Search for the cell housing the specified text and yield its (x, y) center coordinate. 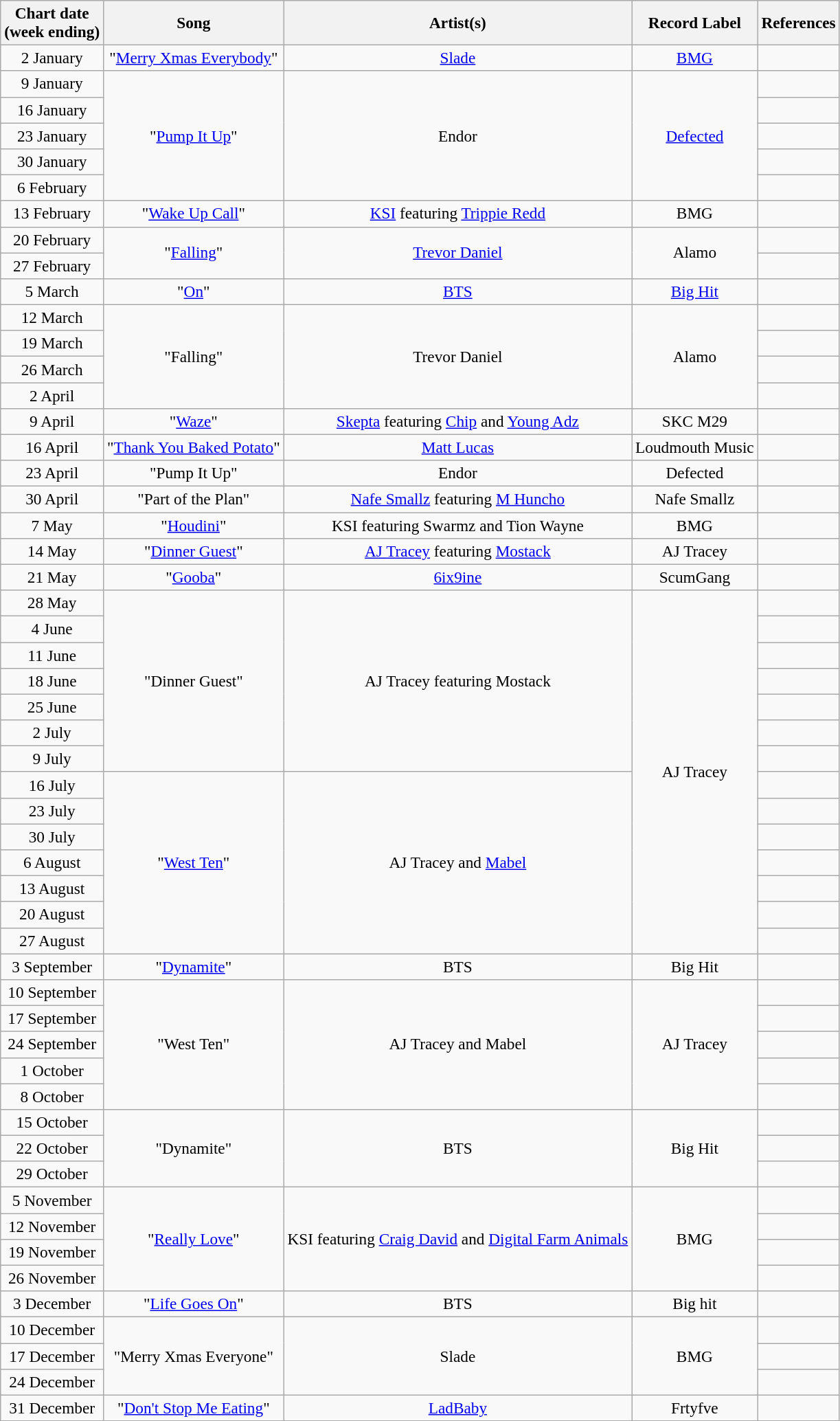
6ix9ine (457, 577)
24 September (52, 1044)
30 April (52, 499)
12 March (52, 317)
17 September (52, 1018)
Record Label (695, 22)
"Houdini" (194, 525)
SKC M29 (695, 421)
27 August (52, 941)
13 February (52, 214)
17 December (52, 1356)
"Merry Xmas Everybody" (194, 58)
"Gooba" (194, 577)
5 March (52, 291)
30 July (52, 836)
Frtyfve (695, 1408)
12 November (52, 1226)
KSI featuring Swarmz and Tion Wayne (457, 525)
26 November (52, 1278)
9 April (52, 421)
21 May (52, 577)
11 June (52, 655)
"On" (194, 291)
14 May (52, 551)
Nafe Smallz (695, 499)
29 October (52, 1174)
18 June (52, 681)
6 February (52, 188)
10 September (52, 992)
3 December (52, 1304)
6 August (52, 862)
"Don't Stop Me Eating" (194, 1408)
16 January (52, 110)
9 July (52, 759)
KSI featuring Craig David and Digital Farm Animals (457, 1238)
LadBaby (457, 1408)
Nafe Smallz featuring M Huncho (457, 499)
Loudmouth Music (695, 447)
"Wake Up Call" (194, 214)
"Life Goes On" (194, 1304)
31 December (52, 1408)
27 February (52, 265)
ScumGang (695, 577)
19 November (52, 1252)
7 May (52, 525)
"Merry Xmas Everyone" (194, 1355)
"Really Love" (194, 1238)
28 May (52, 603)
3 September (52, 966)
"Thank You Baked Potato" (194, 447)
"Waze" (194, 421)
2 July (52, 732)
19 March (52, 344)
KSI featuring Trippie Redd (457, 214)
"Part of the Plan" (194, 499)
30 January (52, 161)
2 January (52, 58)
Big hit (695, 1304)
24 December (52, 1382)
References (798, 22)
Artist(s) (457, 22)
22 October (52, 1148)
20 August (52, 915)
Matt Lucas (457, 447)
16 July (52, 785)
8 October (52, 1096)
15 October (52, 1122)
25 June (52, 707)
9 January (52, 84)
2 April (52, 395)
Chart date(week ending) (52, 22)
23 July (52, 811)
13 August (52, 888)
1 October (52, 1071)
26 March (52, 369)
20 February (52, 240)
5 November (52, 1200)
Skepta featuring Chip and Young Adz (457, 421)
10 December (52, 1330)
23 January (52, 135)
16 April (52, 447)
Song (194, 22)
23 April (52, 473)
4 June (52, 629)
